Pinpoint the cell where the given text exists, returning its (x, y) midpoint coordinate. 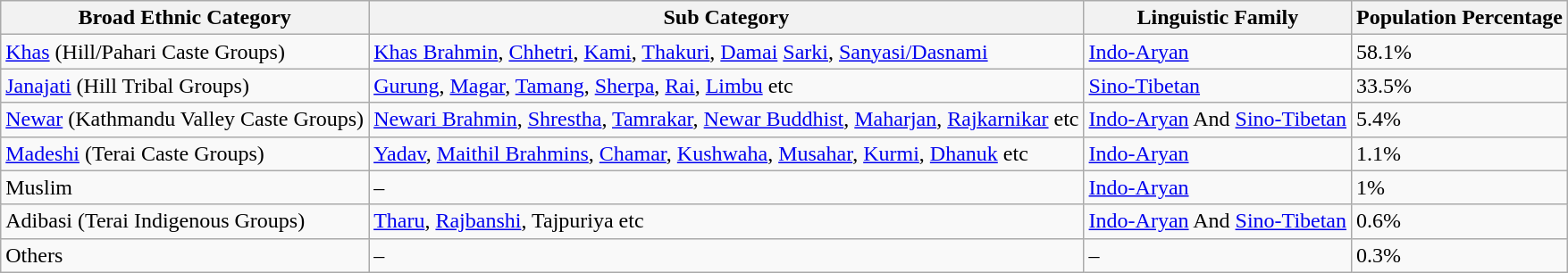
Broad Ethnic Category (185, 18)
1% (1460, 187)
Janajati (Hill Tribal Groups) (185, 86)
33.5% (1460, 86)
Sino-Tibetan (1218, 86)
Linguistic Family (1218, 18)
Yadav, Maithil Brahmins, Chamar, Kushwaha, Musahar, Kurmi, Dhanuk etc (726, 153)
Muslim (185, 187)
Newari Brahmin, Shrestha, Tamrakar, Newar Buddhist, Maharjan, Rajkarnikar etc (726, 120)
Others (185, 255)
Tharu, Rajbanshi, Tajpuriya etc (726, 221)
Khas Brahmin, Chhetri, Kami, Thakuri, Damai Sarki, Sanyasi/Dasnami (726, 52)
Madeshi (Terai Caste Groups) (185, 153)
Population Percentage (1460, 18)
Newar (Kathmandu Valley Caste Groups) (185, 120)
Khas (Hill/Pahari Caste Groups) (185, 52)
1.1% (1460, 153)
0.6% (1460, 221)
Sub Category (726, 18)
58.1% (1460, 52)
5.4% (1460, 120)
Gurung, Magar, Tamang, Sherpa, Rai, Limbu etc (726, 86)
Adibasi (Terai Indigenous Groups) (185, 221)
0.3% (1460, 255)
